For the text-containing cell, return its midpoint in (x, y) coordinate format. 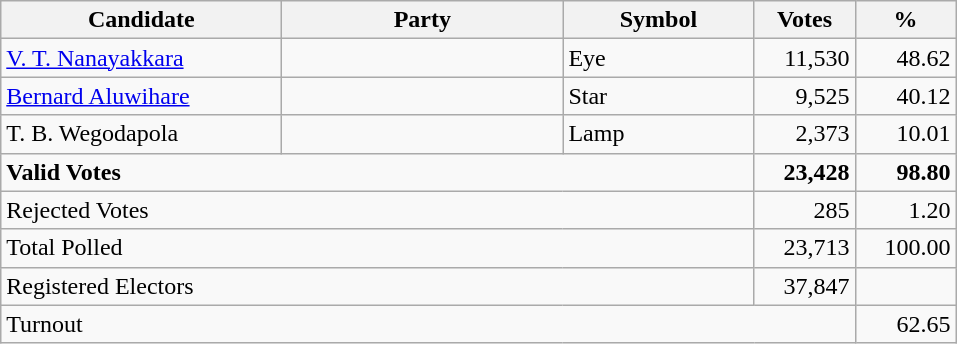
Eye (658, 58)
2,373 (804, 134)
Turnout (428, 324)
Party (422, 20)
Registered Electors (378, 286)
11,530 (804, 58)
V. T. Nanayakkara (142, 58)
T. B. Wegodapola (142, 134)
Symbol (658, 20)
Candidate (142, 20)
1.20 (906, 210)
40.12 (906, 96)
Total Polled (378, 248)
100.00 (906, 248)
23,428 (804, 172)
98.80 (906, 172)
Lamp (658, 134)
37,847 (804, 286)
9,525 (804, 96)
Rejected Votes (378, 210)
285 (804, 210)
Star (658, 96)
Bernard Aluwihare (142, 96)
Valid Votes (378, 172)
23,713 (804, 248)
62.65 (906, 324)
% (906, 20)
10.01 (906, 134)
Votes (804, 20)
48.62 (906, 58)
